Capture the cell that displays the provided text and extract its [X, Y] central coordinate. 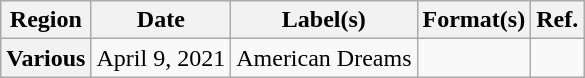
Region [46, 20]
Date [161, 20]
Ref. [558, 20]
American Dreams [324, 58]
April 9, 2021 [161, 58]
Format(s) [474, 20]
Various [46, 58]
Label(s) [324, 20]
